Identify which cell holds the provided text, then report its (X, Y) central coordinate. 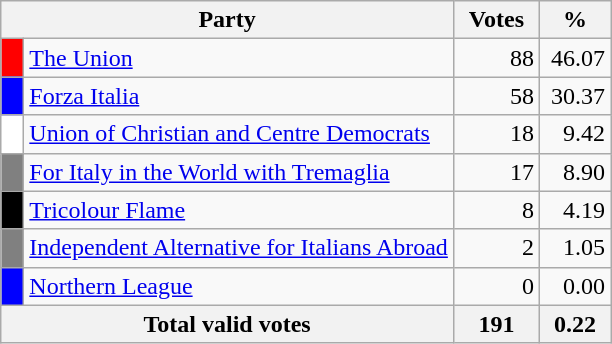
% (574, 20)
Northern League (239, 286)
Party (228, 20)
4.19 (574, 210)
8.90 (574, 172)
Tricolour Flame (239, 210)
58 (496, 96)
18 (496, 134)
9.42 (574, 134)
Union of Christian and Centre Democrats (239, 134)
88 (496, 58)
Independent Alternative for Italians Abroad (239, 248)
0.22 (574, 324)
30.37 (574, 96)
0.00 (574, 286)
The Union (239, 58)
For Italy in the World with Tremaglia (239, 172)
17 (496, 172)
46.07 (574, 58)
0 (496, 286)
1.05 (574, 248)
2 (496, 248)
Total valid votes (228, 324)
Votes (496, 20)
8 (496, 210)
191 (496, 324)
Forza Italia (239, 96)
